Scan for the cell matching the given text and deliver its [X, Y] coordinate at center. 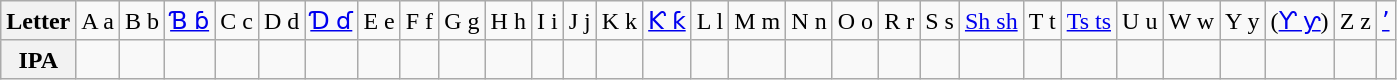
Ɗ ɗ [332, 21]
U u [1140, 21]
H h [508, 21]
R r [900, 21]
S s [940, 21]
N n [809, 21]
E e [379, 21]
Ɓ ɓ [190, 21]
K k [619, 21]
Ts ts [1088, 21]
I i [547, 21]
Y y [1243, 21]
M m [758, 21]
Sh sh [991, 21]
A a [98, 21]
G g [462, 21]
L l [710, 21]
(Ƴ ƴ) [1300, 21]
ʼ [1386, 21]
T t [1042, 21]
D d [281, 21]
O o [855, 21]
J j [580, 21]
B b [142, 21]
IPA [38, 59]
Letter [38, 21]
W w [1192, 21]
F f [419, 21]
Z z [1355, 21]
C c [237, 21]
Ƙ ƙ [668, 21]
